Extract the (X, Y) coordinate from the center of the cell holding the provided text.  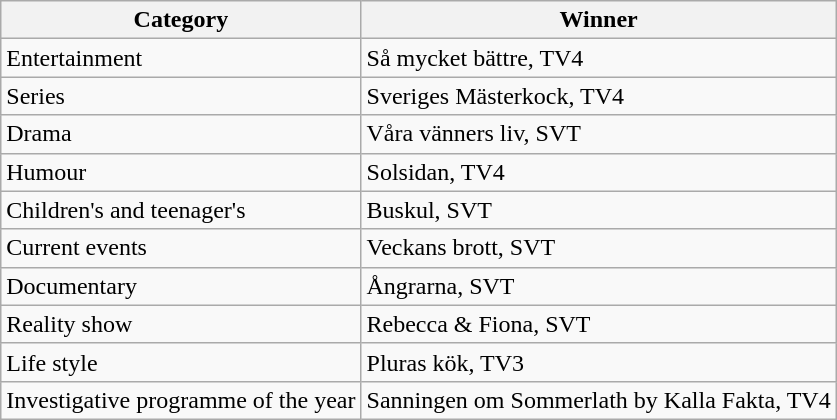
Category (181, 20)
Så mycket bättre, TV4 (598, 58)
Life style (181, 362)
Pluras kök, TV3 (598, 362)
Series (181, 96)
Våra vänners liv, SVT (598, 134)
Children's and teenager's (181, 210)
Solsidan, TV4 (598, 172)
Humour (181, 172)
Entertainment (181, 58)
Current events (181, 248)
Winner (598, 20)
Rebecca & Fiona, SVT (598, 324)
Investigative programme of the year (181, 400)
Sanningen om Sommerlath by Kalla Fakta, TV4 (598, 400)
Ångrarna, SVT (598, 286)
Documentary (181, 286)
Drama (181, 134)
Reality show (181, 324)
Buskul, SVT (598, 210)
Sveriges Mästerkock, TV4 (598, 96)
Veckans brott, SVT (598, 248)
